Identify which cell holds the provided text, then report its (X, Y) central coordinate. 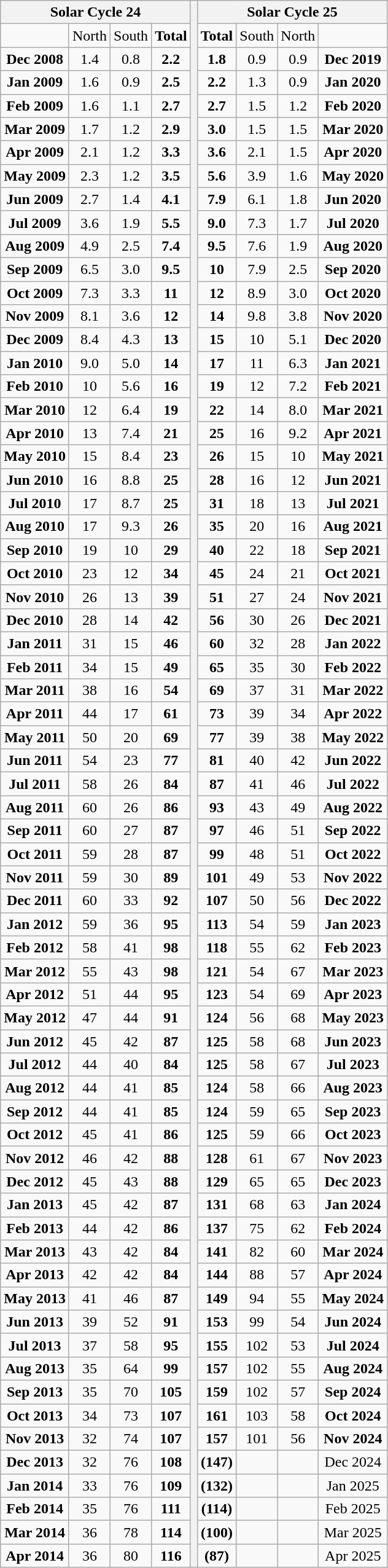
97 (217, 831)
Feb 2011 (35, 667)
Apr 2021 (353, 433)
129 (217, 1182)
0.8 (131, 59)
8.8 (131, 480)
Dec 2021 (353, 620)
Nov 2020 (353, 316)
78 (131, 1532)
128 (217, 1158)
82 (257, 1252)
Apr 2011 (35, 714)
Feb 2012 (35, 947)
105 (171, 1392)
Apr 2022 (353, 714)
Jul 2010 (35, 503)
8.7 (131, 503)
6.4 (131, 410)
Dec 2009 (35, 340)
May 2023 (353, 1017)
155 (217, 1345)
Dec 2011 (35, 901)
Jan 2014 (35, 1486)
Mar 2024 (353, 1252)
153 (217, 1322)
Mar 2025 (353, 1532)
Aug 2011 (35, 807)
Feb 2024 (353, 1228)
118 (217, 947)
Jun 2012 (35, 1041)
70 (131, 1392)
Apr 2013 (35, 1275)
9.2 (298, 433)
7.2 (298, 386)
Dec 2012 (35, 1182)
Jun 2010 (35, 480)
Nov 2013 (35, 1439)
Oct 2020 (353, 293)
Jun 2009 (35, 199)
Oct 2013 (35, 1415)
Feb 2025 (353, 1509)
2.9 (171, 129)
8.0 (298, 410)
Oct 2012 (35, 1135)
Sep 2020 (353, 269)
Aug 2009 (35, 246)
(147) (217, 1462)
108 (171, 1462)
103 (257, 1415)
1.3 (257, 82)
5.0 (131, 363)
Aug 2022 (353, 807)
121 (217, 971)
Aug 2010 (35, 527)
Mar 2020 (353, 129)
Dec 2022 (353, 901)
Jul 2024 (353, 1345)
Aug 2021 (353, 527)
Solar Cycle 25 (292, 12)
Oct 2011 (35, 854)
Jan 2010 (35, 363)
Apr 2023 (353, 994)
94 (257, 1298)
Feb 2020 (353, 106)
161 (217, 1415)
Aug 2013 (35, 1368)
Nov 2010 (35, 597)
Jan 2020 (353, 82)
Oct 2023 (353, 1135)
Apr 2012 (35, 994)
64 (131, 1368)
Apr 2024 (353, 1275)
Jan 2011 (35, 643)
159 (217, 1392)
2.3 (90, 176)
Apr 2025 (353, 1556)
4.1 (171, 199)
Nov 2011 (35, 877)
Jan 2012 (35, 924)
Jul 2023 (353, 1065)
Nov 2021 (353, 597)
Jul 2009 (35, 222)
Oct 2022 (353, 854)
116 (171, 1556)
(100) (217, 1532)
Feb 2022 (353, 667)
Nov 2022 (353, 877)
May 2012 (35, 1017)
Jul 2012 (35, 1065)
Jan 2022 (353, 643)
5.5 (171, 222)
4.9 (90, 246)
Oct 2024 (353, 1415)
Nov 2009 (35, 316)
5.1 (298, 340)
Jan 2023 (353, 924)
Oct 2009 (35, 293)
6.1 (257, 199)
74 (131, 1439)
Apr 2014 (35, 1556)
9.3 (131, 527)
Feb 2009 (35, 106)
47 (90, 1017)
80 (131, 1556)
Mar 2021 (353, 410)
Jan 2009 (35, 82)
May 2010 (35, 457)
Jun 2022 (353, 761)
Sep 2009 (35, 269)
Sep 2021 (353, 550)
114 (171, 1532)
Jan 2024 (353, 1205)
Apr 2010 (35, 433)
Dec 2020 (353, 340)
Jul 2022 (353, 784)
3.8 (298, 316)
6.3 (298, 363)
Jul 2013 (35, 1345)
8.1 (90, 316)
Nov 2024 (353, 1439)
May 2011 (35, 737)
Oct 2021 (353, 573)
Mar 2014 (35, 1532)
Dec 2019 (353, 59)
May 2020 (353, 176)
Sep 2013 (35, 1392)
May 2013 (35, 1298)
Mar 2010 (35, 410)
Jul 2011 (35, 784)
81 (217, 761)
137 (217, 1228)
(132) (217, 1486)
3.5 (171, 176)
Sep 2022 (353, 831)
141 (217, 1252)
Aug 2012 (35, 1088)
Mar 2013 (35, 1252)
Sep 2010 (35, 550)
Jun 2020 (353, 199)
Dec 2023 (353, 1182)
Sep 2011 (35, 831)
29 (171, 550)
1.1 (131, 106)
109 (171, 1486)
Jun 2023 (353, 1041)
4.3 (131, 340)
Sep 2024 (353, 1392)
Aug 2023 (353, 1088)
Jan 2021 (353, 363)
Nov 2023 (353, 1158)
7.6 (257, 246)
May 2024 (353, 1298)
Jan 2025 (353, 1486)
123 (217, 994)
Mar 2009 (35, 129)
Jul 2021 (353, 503)
Jan 2013 (35, 1205)
(87) (217, 1556)
131 (217, 1205)
93 (217, 807)
113 (217, 924)
Apr 2020 (353, 152)
6.5 (90, 269)
Mar 2011 (35, 691)
Dec 2008 (35, 59)
Feb 2013 (35, 1228)
Jun 2013 (35, 1322)
111 (171, 1509)
92 (171, 901)
Apr 2009 (35, 152)
Feb 2023 (353, 947)
9.8 (257, 316)
Jun 2024 (353, 1322)
Dec 2024 (353, 1462)
Mar 2023 (353, 971)
8.9 (257, 293)
Jun 2011 (35, 761)
Feb 2014 (35, 1509)
May 2009 (35, 176)
Sep 2023 (353, 1111)
Dec 2010 (35, 620)
3.9 (257, 176)
149 (217, 1298)
Aug 2024 (353, 1368)
May 2022 (353, 737)
48 (257, 854)
May 2021 (353, 457)
63 (298, 1205)
Mar 2012 (35, 971)
75 (257, 1228)
Oct 2010 (35, 573)
Nov 2012 (35, 1158)
Feb 2010 (35, 386)
Mar 2022 (353, 691)
144 (217, 1275)
Dec 2013 (35, 1462)
Jun 2021 (353, 480)
(114) (217, 1509)
Jul 2020 (353, 222)
Sep 2012 (35, 1111)
89 (171, 877)
Solar Cycle 24 (96, 12)
Feb 2021 (353, 386)
Aug 2020 (353, 246)
52 (131, 1322)
